Extract the [x, y] coordinate from the center of the cell holding the provided text.  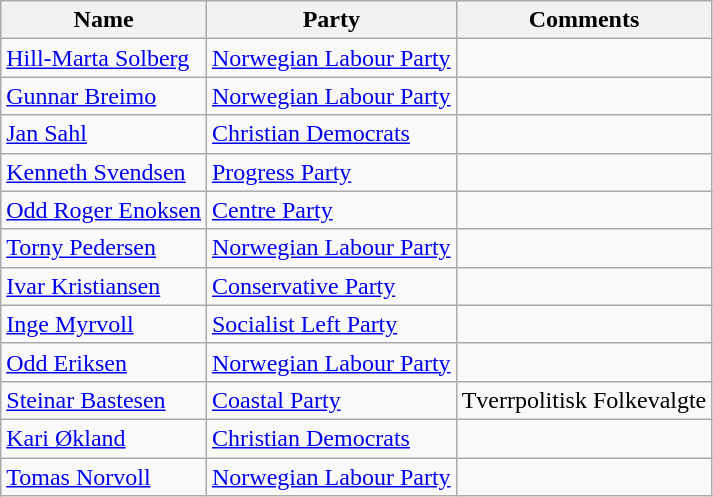
Gunnar Breimo [104, 96]
Comments [584, 20]
Inge Myrvoll [104, 324]
Centre Party [331, 210]
Hill-Marta Solberg [104, 58]
Kari Økland [104, 438]
Tomas Norvoll [104, 477]
Steinar Bastesen [104, 400]
Conservative Party [331, 286]
Ivar Kristiansen [104, 286]
Tverrpolitisk Folkevalgte [584, 400]
Coastal Party [331, 400]
Kenneth Svendsen [104, 172]
Odd Roger Enoksen [104, 210]
Progress Party [331, 172]
Name [104, 20]
Jan Sahl [104, 134]
Torny Pedersen [104, 248]
Party [331, 20]
Socialist Left Party [331, 324]
Odd Eriksen [104, 362]
